From the cell containing the given text, extract its center point as [X, Y] coordinate. 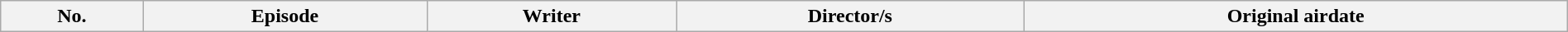
Original airdate [1295, 16]
Director/s [850, 16]
Episode [284, 16]
No. [72, 16]
Writer [552, 16]
